Return the (x, y) coordinate for the center point of the cell that contains the specified text.  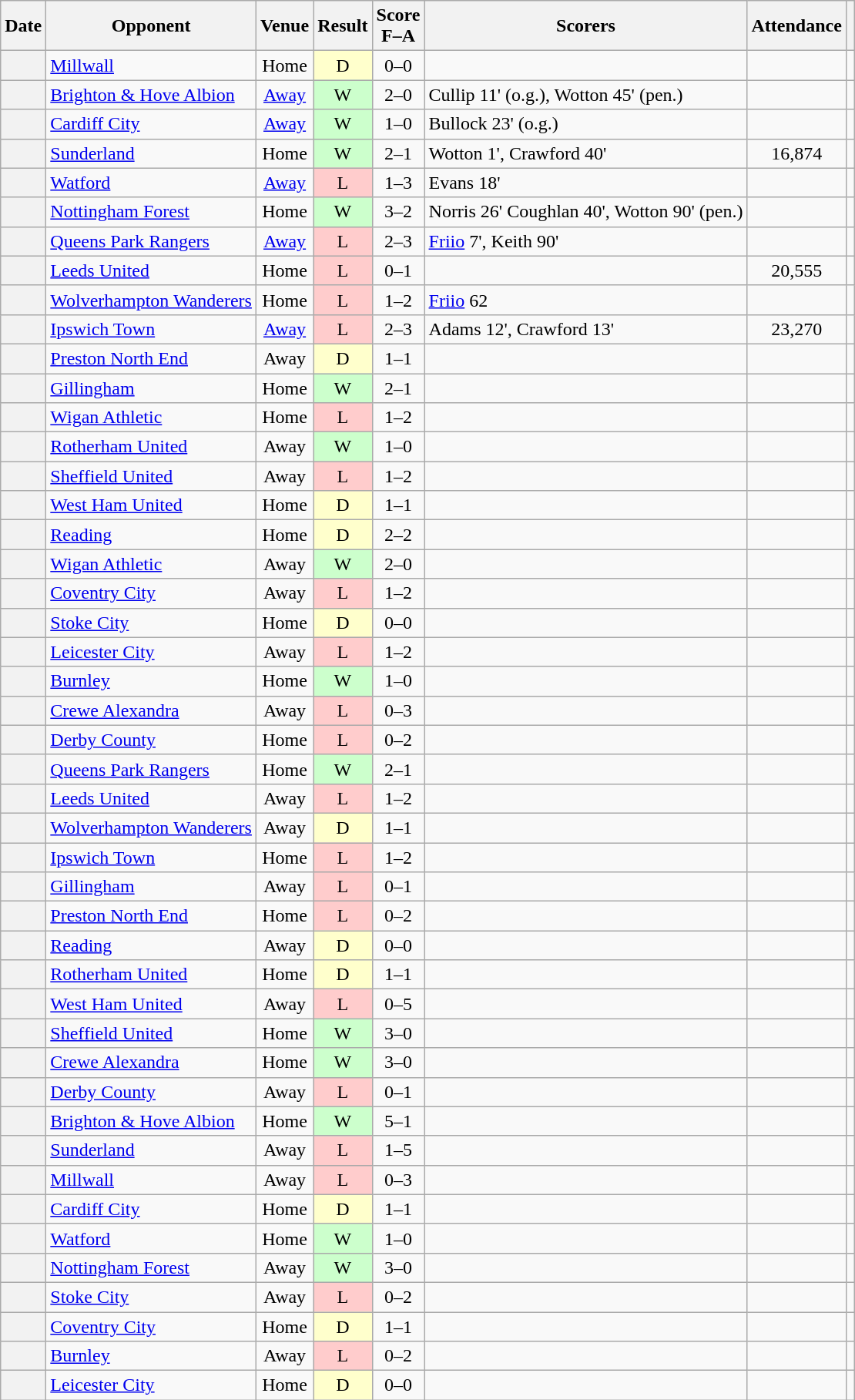
Cullip 11' (o.g.), Wotton 45' (pen.) (585, 95)
Bullock 23' (o.g.) (585, 124)
ScoreF–A (398, 26)
Norris 26' Coughlan 40', Wotton 90' (pen.) (585, 212)
3–2 (398, 212)
Friio 7', Keith 90' (585, 241)
1–5 (398, 1150)
23,270 (796, 329)
0–5 (398, 1004)
Adams 12', Crawford 13' (585, 329)
Scorers (585, 26)
Attendance (796, 26)
16,874 (796, 153)
5–1 (398, 1121)
20,555 (796, 270)
Date (23, 26)
Venue (284, 26)
Opponent (151, 26)
Evans 18' (585, 183)
1–3 (398, 183)
Friio 62 (585, 300)
2–2 (398, 535)
Result (343, 26)
Wotton 1', Crawford 40' (585, 153)
